From the cell containing the given text, extract its center point as (x, y) coordinate. 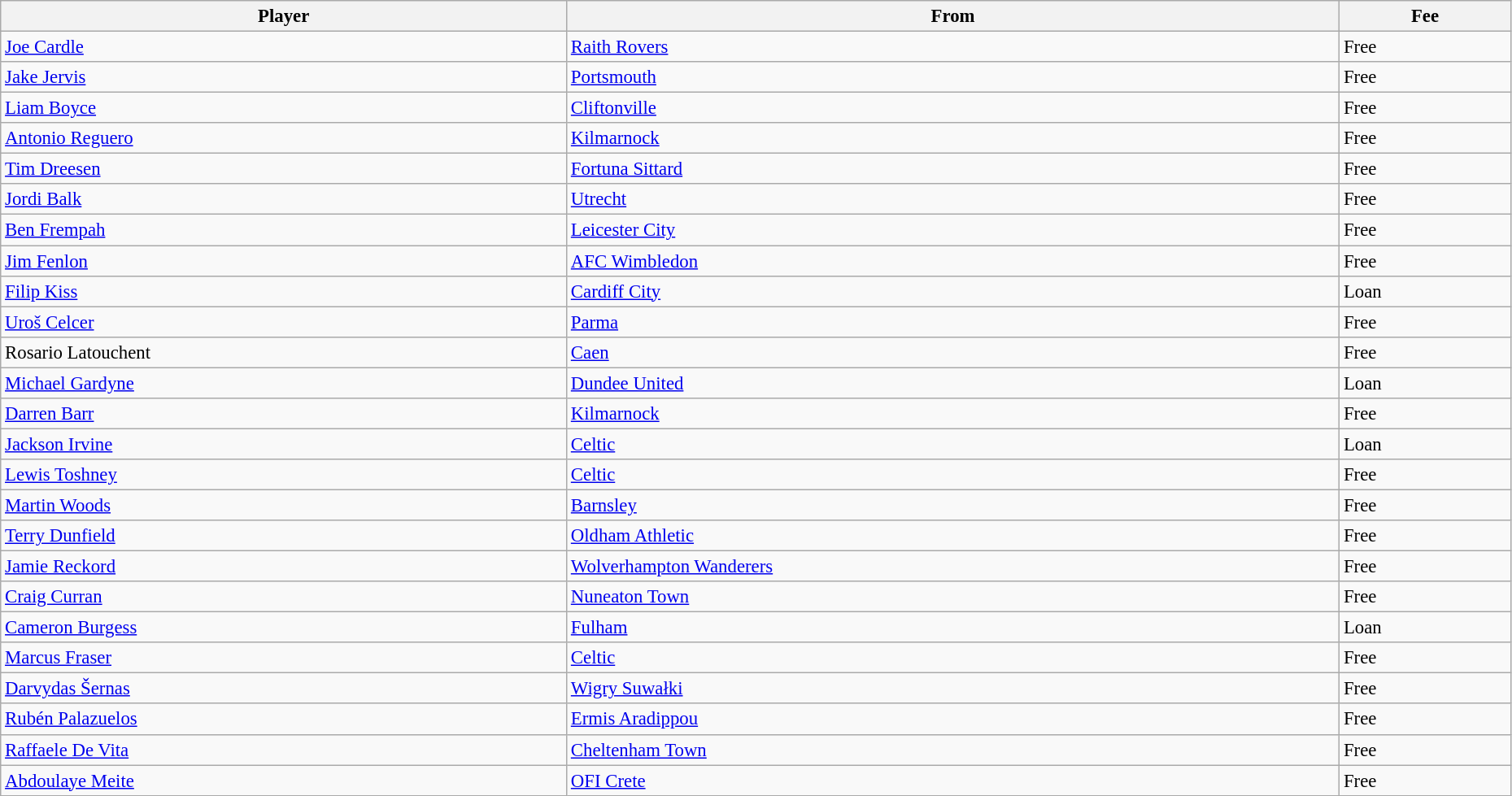
Cheltenham Town (953, 750)
Fulham (953, 628)
Fortuna Sittard (953, 169)
Ben Frempah (284, 230)
Jamie Reckord (284, 567)
Abdoulaye Meite (284, 781)
Jake Jervis (284, 77)
Martin Woods (284, 505)
Raith Rovers (953, 47)
Darren Barr (284, 414)
Utrecht (953, 199)
Darvydas Šernas (284, 689)
Marcus Fraser (284, 658)
Cliftonville (953, 108)
Jackson Irvine (284, 444)
Parma (953, 322)
Portsmouth (953, 77)
Michael Gardyne (284, 383)
OFI Crete (953, 781)
Cameron Burgess (284, 628)
Liam Boyce (284, 108)
Raffaele De Vita (284, 750)
Rubén Palazuelos (284, 720)
Jordi Balk (284, 199)
Filip Kiss (284, 291)
Craig Curran (284, 597)
Oldham Athletic (953, 536)
Wolverhampton Wanderers (953, 567)
Lewis Toshney (284, 475)
Dundee United (953, 383)
AFC Wimbledon (953, 261)
Caen (953, 352)
Antonio Reguero (284, 138)
Barnsley (953, 505)
Uroš Celcer (284, 322)
Leicester City (953, 230)
Jim Fenlon (284, 261)
Wigry Suwałki (953, 689)
Terry Dunfield (284, 536)
From (953, 16)
Joe Cardle (284, 47)
Player (284, 16)
Ermis Aradippou (953, 720)
Tim Dreesen (284, 169)
Fee (1425, 16)
Cardiff City (953, 291)
Rosario Latouchent (284, 352)
Nuneaton Town (953, 597)
